Determine the [x, y] coordinate at the center of the cell enclosing the given text.  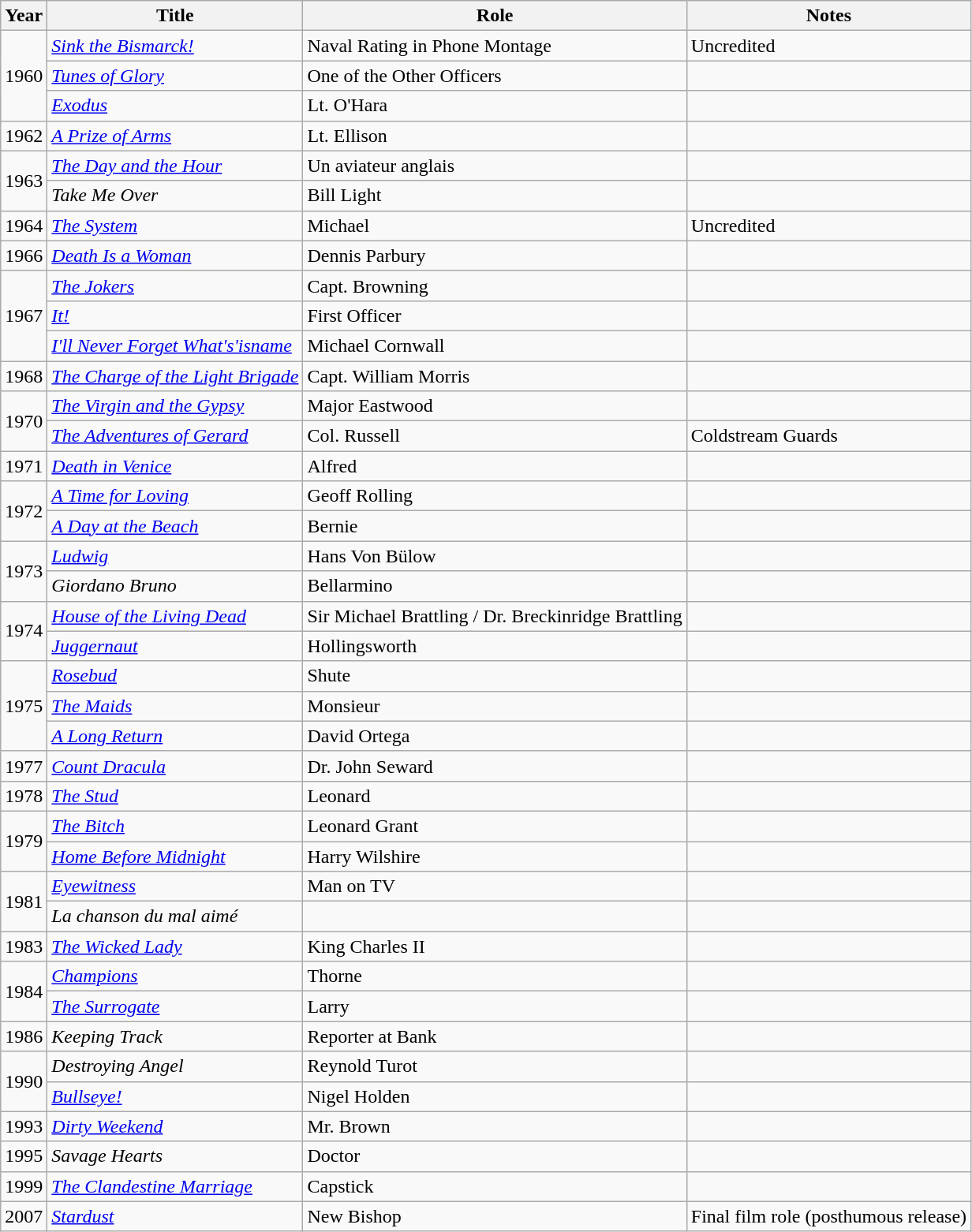
Notes [828, 16]
A Long Return [175, 736]
1972 [24, 511]
Thorne [495, 976]
I'll Never Forget What's'isname [175, 345]
Un aviateur anglais [495, 166]
1978 [24, 796]
Col. Russell [495, 436]
Hans Von Bülow [495, 556]
King Charles II [495, 946]
1986 [24, 1036]
The Virgin and the Gypsy [175, 406]
One of the Other Officers [495, 76]
1968 [24, 376]
The Charge of the Light Brigade [175, 376]
Savage Hearts [175, 1156]
The Bitch [175, 826]
Title [175, 16]
Reporter at Bank [495, 1036]
The Stud [175, 796]
Count Dracula [175, 766]
It! [175, 315]
Reynold Turot [495, 1066]
1963 [24, 181]
Leonard Grant [495, 826]
Bill Light [495, 196]
Sink the Bismarck! [175, 46]
Shute [495, 676]
1962 [24, 136]
1990 [24, 1081]
The System [175, 226]
A Time for Loving [175, 496]
The Adventures of Gerard [175, 436]
1970 [24, 421]
Harry Wilshire [495, 856]
1973 [24, 571]
1964 [24, 226]
1960 [24, 76]
Mr. Brown [495, 1126]
The Day and the Hour [175, 166]
Final film role (posthumous release) [828, 1216]
Alfred [495, 466]
New Bishop [495, 1216]
1984 [24, 991]
David Ortega [495, 736]
Dennis Parbury [495, 256]
A Day at the Beach [175, 526]
Take Me Over [175, 196]
La chanson du mal aimé [175, 917]
1993 [24, 1126]
Lt. Ellison [495, 136]
The Clandestine Marriage [175, 1186]
Bernie [495, 526]
The Maids [175, 706]
Hollingsworth [495, 646]
Giordano Bruno [175, 586]
Capt. William Morris [495, 376]
Michael Cornwall [495, 345]
Death in Venice [175, 466]
1967 [24, 315]
Eyewitness [175, 887]
Doctor [495, 1156]
Leonard [495, 796]
Bellarmino [495, 586]
Dr. John Seward [495, 766]
1995 [24, 1156]
Monsieur [495, 706]
1983 [24, 946]
Tunes of Glory [175, 76]
Sir Michael Brattling / Dr. Breckinridge Brattling [495, 616]
The Surrogate [175, 1006]
The Wicked Lady [175, 946]
Michael [495, 226]
Exodus [175, 106]
Major Eastwood [495, 406]
Death Is a Woman [175, 256]
Role [495, 16]
House of the Living Dead [175, 616]
Larry [495, 1006]
Geoff Rolling [495, 496]
Juggernaut [175, 646]
Keeping Track [175, 1036]
Ludwig [175, 556]
Capstick [495, 1186]
1981 [24, 902]
1999 [24, 1186]
Man on TV [495, 887]
1971 [24, 466]
2007 [24, 1216]
Lt. O'Hara [495, 106]
Year [24, 16]
The Jokers [175, 286]
Naval Rating in Phone Montage [495, 46]
Dirty Weekend [175, 1126]
First Officer [495, 315]
Rosebud [175, 676]
1977 [24, 766]
1979 [24, 841]
1974 [24, 631]
Destroying Angel [175, 1066]
Capt. Browning [495, 286]
A Prize of Arms [175, 136]
Nigel Holden [495, 1096]
Home Before Midnight [175, 856]
Stardust [175, 1216]
1975 [24, 706]
1966 [24, 256]
Bullseye! [175, 1096]
Coldstream Guards [828, 436]
Champions [175, 976]
